Pinpoint the cell where the given text exists, returning its (x, y) midpoint coordinate. 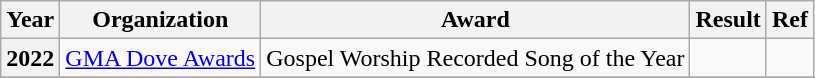
Organization (160, 20)
Gospel Worship Recorded Song of the Year (476, 58)
Award (476, 20)
2022 (30, 58)
Ref (790, 20)
Year (30, 20)
GMA Dove Awards (160, 58)
Result (728, 20)
